Return [x, y] of the center of cell containing provided text 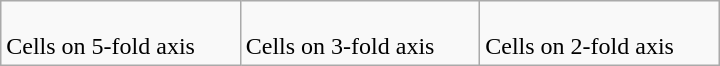
Cells on 2-fold axis [600, 34]
Cells on 5-fold axis [120, 34]
Cells on 3-fold axis [360, 34]
